Locate the cell with the specified text and output its (x, y) center coordinate. 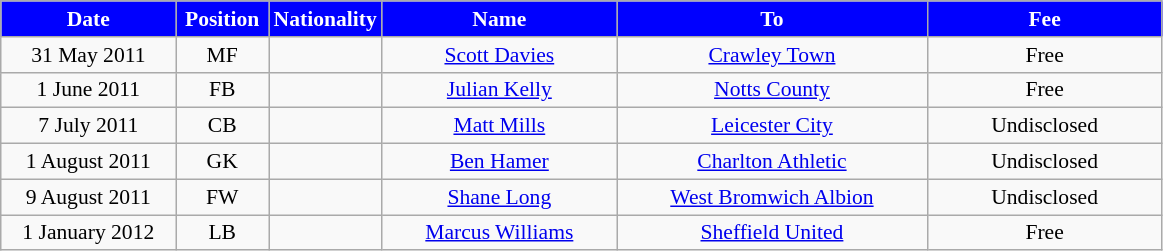
Nationality (324, 19)
9 August 2011 (88, 197)
Leicester City (772, 126)
1 January 2012 (88, 233)
CB (222, 126)
FB (222, 90)
Ben Hamer (500, 162)
Sheffield United (772, 233)
Marcus Williams (500, 233)
31 May 2011 (88, 55)
Position (222, 19)
FW (222, 197)
1 June 2011 (88, 90)
Charlton Athletic (772, 162)
West Bromwich Albion (772, 197)
Fee (1044, 19)
Crawley Town (772, 55)
Date (88, 19)
GK (222, 162)
1 August 2011 (88, 162)
7 July 2011 (88, 126)
Matt Mills (500, 126)
Scott Davies (500, 55)
Julian Kelly (500, 90)
MF (222, 55)
To (772, 19)
Shane Long (500, 197)
LB (222, 233)
Notts County (772, 90)
Name (500, 19)
